Return [X, Y] of the center of cell containing provided text 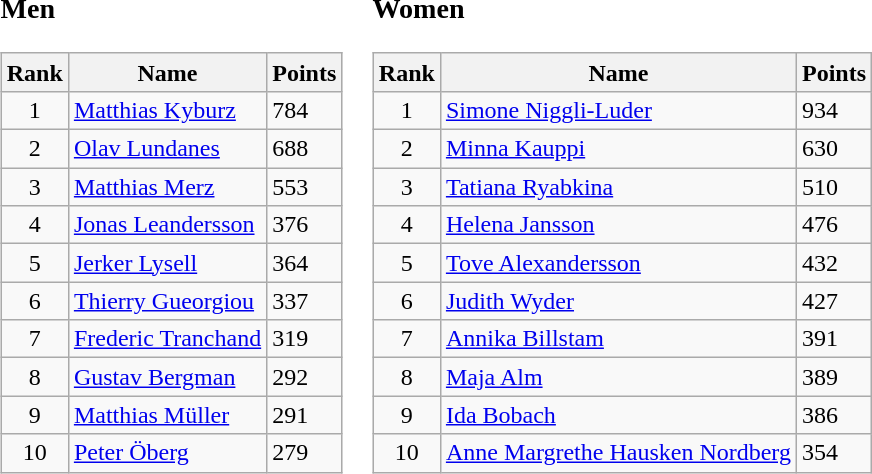
Thierry Gueorgiou [167, 301]
Maja Alm [618, 377]
Annika Billstam [618, 339]
784 [304, 110]
Minna Kauppi [618, 149]
510 [834, 187]
354 [834, 453]
427 [834, 301]
376 [304, 225]
Matthias Kyburz [167, 110]
Jonas Leandersson [167, 225]
553 [304, 187]
391 [834, 339]
Helena Jansson [618, 225]
Matthias Müller [167, 415]
Jerker Lysell [167, 263]
Tatiana Ryabkina [618, 187]
934 [834, 110]
Matthias Merz [167, 187]
291 [304, 415]
Ida Bobach [618, 415]
Tove Alexandersson [618, 263]
Anne Margrethe Hausken Nordberg [618, 453]
319 [304, 339]
364 [304, 263]
688 [304, 149]
386 [834, 415]
432 [834, 263]
292 [304, 377]
476 [834, 225]
630 [834, 149]
Frederic Tranchand [167, 339]
389 [834, 377]
Olav Lundanes [167, 149]
Gustav Bergman [167, 377]
Judith Wyder [618, 301]
Simone Niggli-Luder [618, 110]
279 [304, 453]
337 [304, 301]
Peter Öberg [167, 453]
